Detect which cell encompasses the target text, then output its (X, Y) center coordinate. 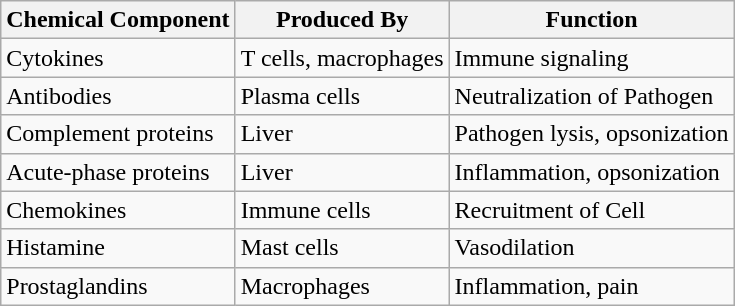
Complement proteins (118, 134)
Chemical Component (118, 20)
Histamine (118, 248)
Prostaglandins (118, 286)
Immune signaling (592, 58)
Produced By (342, 20)
Mast cells (342, 248)
Macrophages (342, 286)
Neutralization of Pathogen (592, 96)
Chemokines (118, 210)
Antibodies (118, 96)
Immune cells (342, 210)
Inflammation, pain (592, 286)
Acute-phase proteins (118, 172)
Plasma cells (342, 96)
Cytokines (118, 58)
Function (592, 20)
Pathogen lysis, opsonization (592, 134)
Recruitment of Cell (592, 210)
Inflammation, opsonization (592, 172)
T cells, macrophages (342, 58)
Vasodilation (592, 248)
